Detect which cell encompasses the target text, then output its [X, Y] center coordinate. 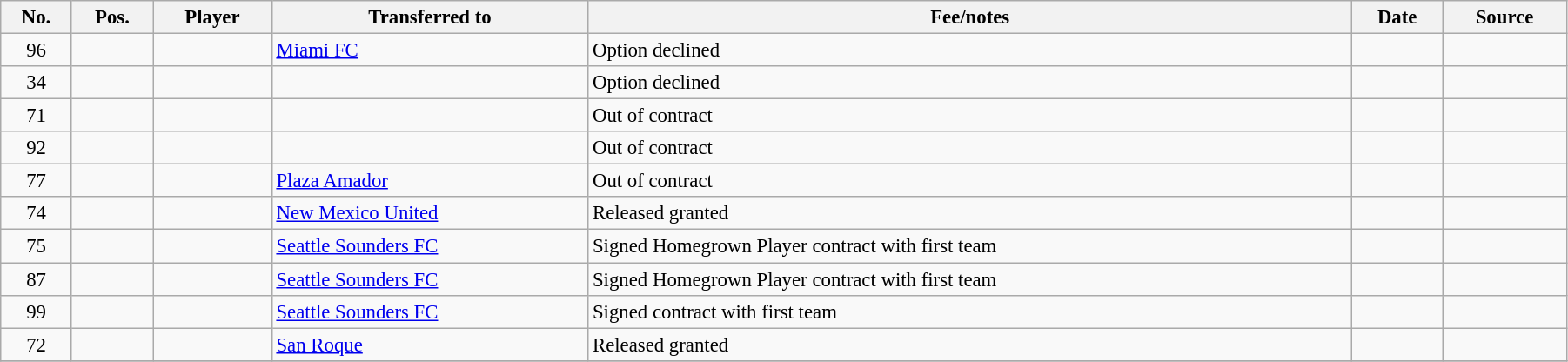
72 [37, 345]
71 [37, 116]
No. [37, 17]
Date [1397, 17]
New Mexico United [430, 213]
Player [212, 17]
77 [37, 181]
96 [37, 50]
Plaza Amador [430, 181]
Transferred to [430, 17]
74 [37, 213]
Signed contract with first team [970, 312]
92 [37, 148]
99 [37, 312]
Miami FC [430, 50]
Fee/notes [970, 17]
Pos. [111, 17]
San Roque [430, 345]
34 [37, 83]
87 [37, 279]
75 [37, 246]
Source [1505, 17]
